Determine the (x, y) coordinate at the center of the cell enclosing the given text.  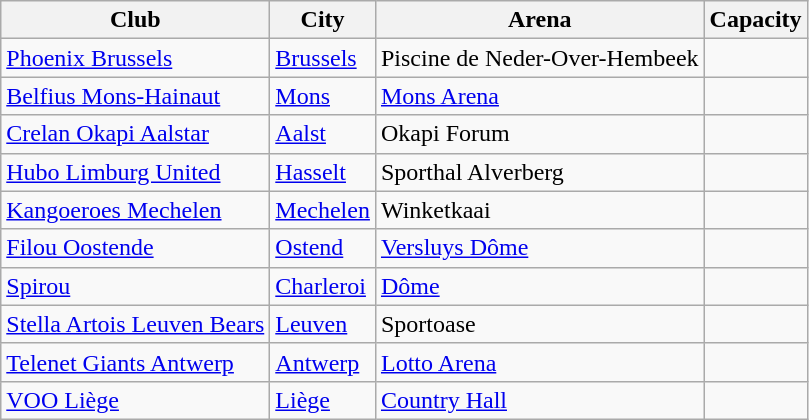
Brussels (323, 58)
Mons Arena (540, 96)
Leuven (323, 324)
Club (136, 20)
Belfius Mons-Hainaut (136, 96)
Sporthal Alverberg (540, 172)
Hubo Limburg United (136, 172)
Lotto Arena (540, 362)
Crelan Okapi Aalstar (136, 134)
Kangoeroes Mechelen (136, 210)
Hasselt (323, 172)
Stella Artois Leuven Bears (136, 324)
Piscine de Neder-Over-Hembeek (540, 58)
Okapi Forum (540, 134)
Liège (323, 400)
Country Hall (540, 400)
Dôme (540, 286)
Mechelen (323, 210)
Sportoase (540, 324)
Charleroi (323, 286)
Ostend (323, 248)
Aalst (323, 134)
Winketkaai (540, 210)
City (323, 20)
Mons (323, 96)
Capacity (756, 20)
Antwerp (323, 362)
Versluys Dôme (540, 248)
Telenet Giants Antwerp (136, 362)
Arena (540, 20)
Filou Oostende (136, 248)
Phoenix Brussels (136, 58)
VOO Liège (136, 400)
Spirou (136, 286)
